Pinpoint the cell where the given text exists, returning its [x, y] midpoint coordinate. 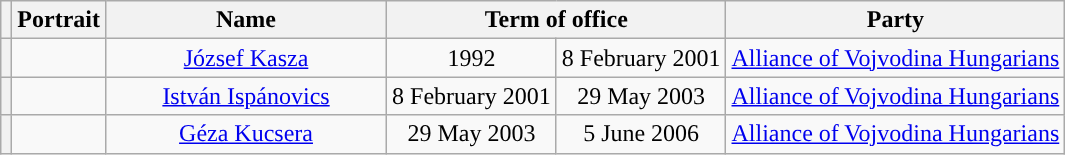
1992 [472, 58]
Portrait [59, 20]
István Ispánovics [246, 96]
Party [896, 20]
Name [246, 20]
Géza Kucsera [246, 134]
5 June 2006 [641, 134]
József Kasza [246, 58]
Term of office [556, 20]
